Extract the [X, Y] coordinate from the center of the cell holding the provided text.  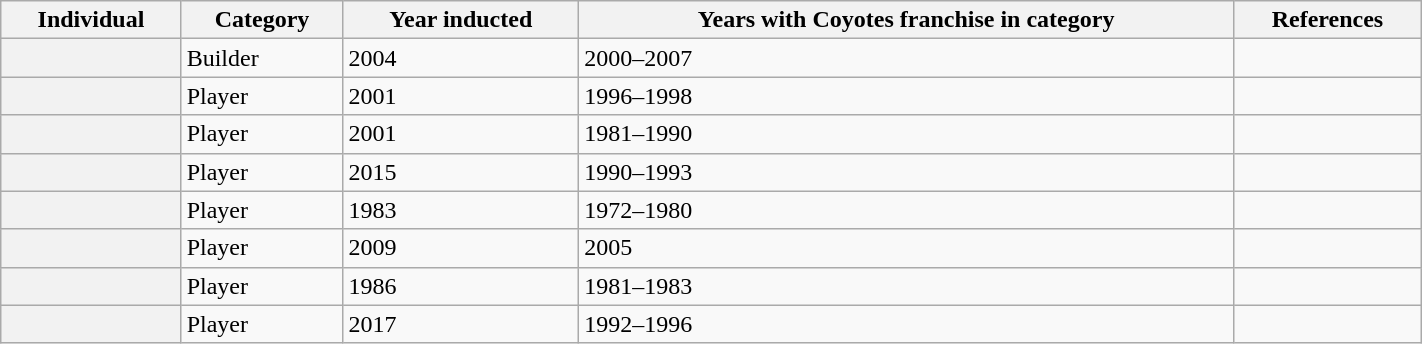
References [1328, 20]
1981–1983 [906, 286]
1990–1993 [906, 172]
2015 [461, 172]
1992–1996 [906, 324]
1996–1998 [906, 96]
2017 [461, 324]
2000–2007 [906, 58]
Category [262, 20]
Builder [262, 58]
2005 [906, 248]
Year inducted [461, 20]
2009 [461, 248]
1986 [461, 286]
Individual [91, 20]
1983 [461, 210]
1972–1980 [906, 210]
Years with Coyotes franchise in category [906, 20]
1981–1990 [906, 134]
2004 [461, 58]
